Extract the (X, Y) coordinate from the center of the cell holding the provided text.  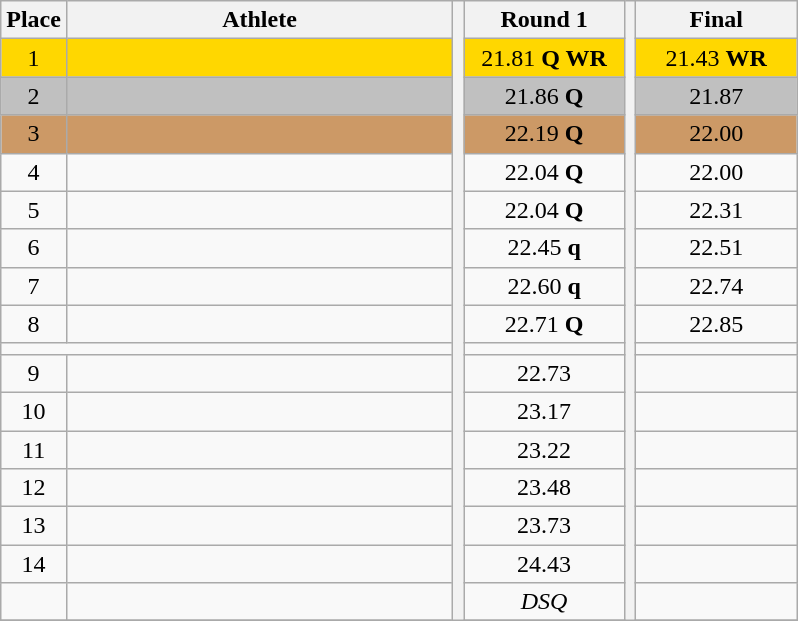
21.86 Q (544, 96)
Athlete (259, 20)
Round 1 (544, 20)
22.71 Q (544, 324)
22.19 Q (544, 134)
22.60 q (544, 286)
22.74 (716, 286)
14 (34, 564)
DSQ (544, 602)
1 (34, 58)
21.81 Q WR (544, 58)
22.85 (716, 324)
21.43 WR (716, 58)
12 (34, 488)
23.48 (544, 488)
22.51 (716, 248)
24.43 (544, 564)
23.73 (544, 526)
7 (34, 286)
13 (34, 526)
2 (34, 96)
23.17 (544, 411)
22.73 (544, 373)
6 (34, 248)
3 (34, 134)
Place (34, 20)
8 (34, 324)
22.31 (716, 210)
23.22 (544, 449)
11 (34, 449)
22.45 q (544, 248)
Final (716, 20)
5 (34, 210)
21.87 (716, 96)
4 (34, 172)
10 (34, 411)
9 (34, 373)
